Identify which cell holds the provided text, then report its [x, y] central coordinate. 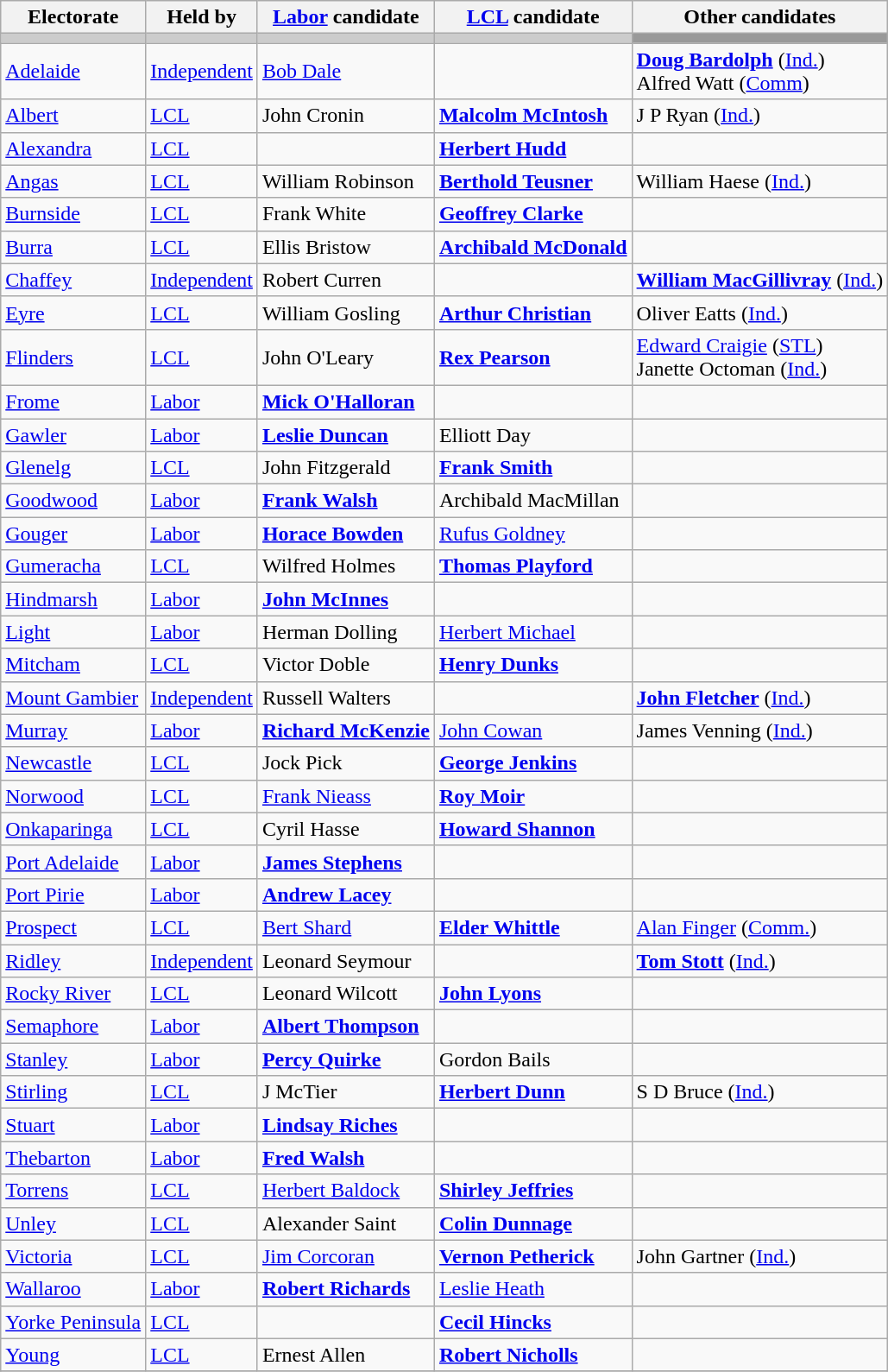
Frank Nieass [345, 796]
Torrens [73, 1191]
Robert Curren [345, 280]
Semaphore [73, 1027]
Elder Whittle [533, 927]
Victor Doble [345, 665]
Frank Smith [533, 468]
George Jenkins [533, 763]
Albert [73, 116]
Gouger [73, 534]
Labor candidate [345, 17]
John Cronin [345, 116]
Roy Moir [533, 796]
Flinders [73, 357]
Leonard Wilcott [345, 994]
Geoffrey Clarke [533, 214]
Gordon Bails [533, 1059]
Alan Finger (Comm.) [759, 927]
John Lyons [533, 994]
James Stephens [345, 862]
J McTier [345, 1092]
Adelaide [73, 71]
Glenelg [73, 468]
Leslie Heath [533, 1289]
Edward Craigie (STL) Janette Octoman (Ind.) [759, 357]
Norwood [73, 796]
Colin Dunnage [533, 1223]
Cecil Hincks [533, 1322]
Leonard Seymour [345, 961]
William Robinson [345, 181]
Bob Dale [345, 71]
Albert Thompson [345, 1027]
Horace Bowden [345, 534]
Onkaparinga [73, 829]
Archibald McDonald [533, 247]
Rocky River [73, 994]
Angas [73, 181]
Burnside [73, 214]
Herbert Michael [533, 632]
Herman Dolling [345, 632]
Jock Pick [345, 763]
William MacGillivray (Ind.) [759, 280]
S D Bruce (Ind.) [759, 1092]
Fred Walsh [345, 1158]
Oliver Eatts (Ind.) [759, 313]
Young [73, 1355]
Bert Shard [345, 927]
Eyre [73, 313]
Hindmarsh [73, 599]
Alexandra [73, 149]
Victoria [73, 1256]
Berthold Teusner [533, 181]
Wilfred Holmes [345, 566]
Light [73, 632]
Russell Walters [345, 698]
Elliott Day [533, 434]
John Fletcher (Ind.) [759, 698]
John O'Leary [345, 357]
Herbert Dunn [533, 1092]
Lindsay Riches [345, 1125]
Gawler [73, 434]
Vernon Petherick [533, 1256]
Richard McKenzie [345, 730]
Andrew Lacey [345, 895]
James Venning (Ind.) [759, 730]
Burra [73, 247]
Yorke Peninsula [73, 1322]
Held by [202, 17]
Newcastle [73, 763]
Port Pirie [73, 895]
Tom Stott (Ind.) [759, 961]
Stuart [73, 1125]
J P Ryan (Ind.) [759, 116]
Murray [73, 730]
Stanley [73, 1059]
Frome [73, 401]
Robert Richards [345, 1289]
Ridley [73, 961]
Goodwood [73, 501]
Henry Dunks [533, 665]
John Gartner (Ind.) [759, 1256]
Ernest Allen [345, 1355]
Percy Quirke [345, 1059]
John Cowan [533, 730]
Herbert Baldock [345, 1191]
Doug Bardolph (Ind.) Alfred Watt (Comm) [759, 71]
William Haese (Ind.) [759, 181]
LCL candidate [533, 17]
John Fitzgerald [345, 468]
Frank Walsh [345, 501]
Thomas Playford [533, 566]
Malcolm McIntosh [533, 116]
Mount Gambier [73, 698]
Mick O'Halloran [345, 401]
Howard Shannon [533, 829]
Stirling [73, 1092]
Port Adelaide [73, 862]
Wallaroo [73, 1289]
Mitcham [73, 665]
Shirley Jeffries [533, 1191]
Robert Nicholls [533, 1355]
Rufus Goldney [533, 534]
Rex Pearson [533, 357]
Thebarton [73, 1158]
Frank White [345, 214]
Other candidates [759, 17]
Ellis Bristow [345, 247]
Cyril Hasse [345, 829]
Leslie Duncan [345, 434]
Archibald MacMillan [533, 501]
Prospect [73, 927]
John McInnes [345, 599]
William Gosling [345, 313]
Jim Corcoran [345, 1256]
Gumeracha [73, 566]
Alexander Saint [345, 1223]
Herbert Hudd [533, 149]
Chaffey [73, 280]
Unley [73, 1223]
Electorate [73, 17]
Arthur Christian [533, 313]
